Provide the (X, Y) coordinate of the cell's center where the given text is located.  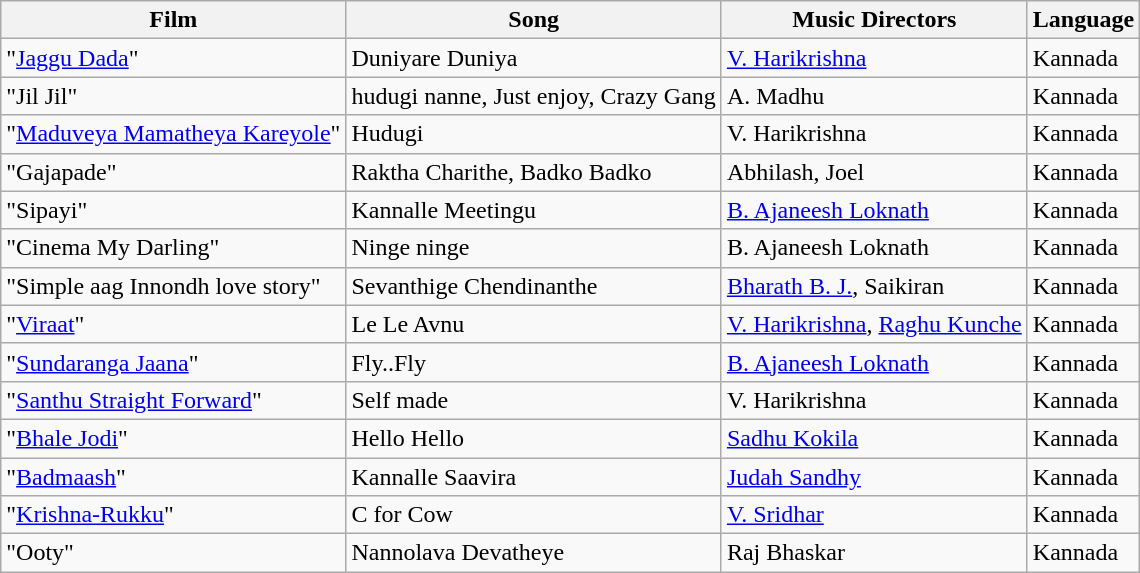
Kannalle Saavira (534, 477)
C for Cow (534, 515)
"Bhale Jodi" (174, 438)
"Maduveya Mamatheya Kareyole" (174, 134)
Judah Sandhy (874, 477)
Kannalle Meetingu (534, 210)
Self made (534, 400)
"Krishna-Rukku" (174, 515)
"Sundaranga Jaana" (174, 362)
Le Le Avnu (534, 324)
Music Directors (874, 20)
A. Madhu (874, 96)
Abhilash, Joel (874, 172)
"Ooty" (174, 553)
"Gajapade" (174, 172)
Raktha Charithe, Badko Badko (534, 172)
Raj Bhaskar (874, 553)
Duniyare Duniya (534, 58)
Nannolava Devatheye (534, 553)
Film (174, 20)
Ninge ninge (534, 248)
Sadhu Kokila (874, 438)
Language (1083, 20)
V. Sridhar (874, 515)
"Viraat" (174, 324)
Song (534, 20)
Hudugi (534, 134)
"Cinema My Darling" (174, 248)
Fly..Fly (534, 362)
"Simple aag Innondh love story" (174, 286)
"Badmaash" (174, 477)
V. Harikrishna, Raghu Kunche (874, 324)
Hello Hello (534, 438)
Sevanthige Chendinanthe (534, 286)
"Jil Jil" (174, 96)
hudugi nanne, Just enjoy, Crazy Gang (534, 96)
"Sipayi" (174, 210)
"Jaggu Dada" (174, 58)
Bharath B. J., Saikiran (874, 286)
"Santhu Straight Forward" (174, 400)
